From the cell containing the given text, extract its center point as (X, Y) coordinate. 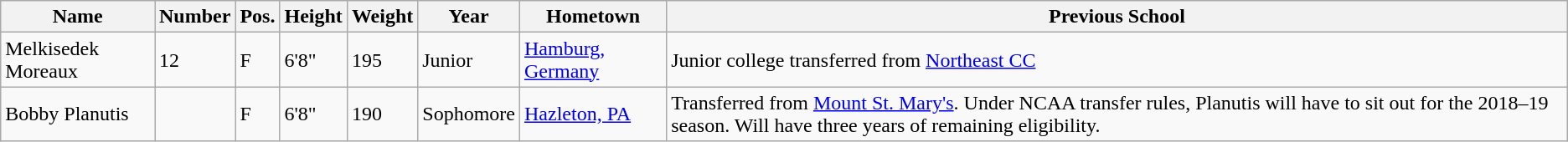
Junior (469, 60)
Melkisedek Moreaux (78, 60)
Junior college transferred from Northeast CC (1117, 60)
Weight (382, 17)
Bobby Planutis (78, 114)
Hamburg, Germany (593, 60)
Year (469, 17)
Hazleton, PA (593, 114)
12 (194, 60)
Number (194, 17)
Hometown (593, 17)
195 (382, 60)
190 (382, 114)
Pos. (258, 17)
Name (78, 17)
Height (313, 17)
Previous School (1117, 17)
Sophomore (469, 114)
